Capture the cell that displays the provided text and extract its [X, Y] central coordinate. 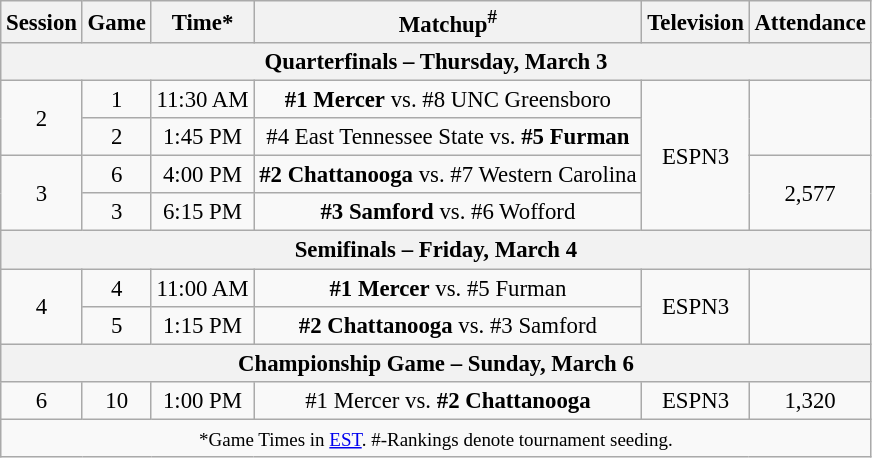
*Game Times in EST. #-Rankings denote tournament seeding. [436, 438]
#1 Mercer vs. #8 UNC Greensboro [448, 100]
Quarterfinals – Thursday, March 3 [436, 62]
Matchup# [448, 22]
11:30 AM [202, 100]
11:00 AM [202, 288]
4:00 PM [202, 175]
6:15 PM [202, 213]
Attendance [810, 22]
Semifinals – Friday, March 4 [436, 250]
Session [42, 22]
1 [116, 100]
#4 East Tennessee State vs. #5 Furman [448, 137]
2,577 [810, 194]
Game [116, 22]
#2 Chattanooga vs. #7 Western Carolina [448, 175]
Television [696, 22]
#1 Mercer vs. #2 Chattanooga [448, 400]
1:15 PM [202, 325]
#1 Mercer vs. #5 Furman [448, 288]
1:00 PM [202, 400]
5 [116, 325]
Championship Game – Sunday, March 6 [436, 363]
#2 Chattanooga vs. #3 Samford [448, 325]
10 [116, 400]
1,320 [810, 400]
1:45 PM [202, 137]
#3 Samford vs. #6 Wofford [448, 213]
Time* [202, 22]
